Capture the cell that displays the provided text and extract its (x, y) central coordinate. 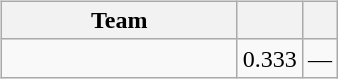
0.333 (270, 58)
— (320, 58)
Team (119, 20)
